Determine the (X, Y) coordinate at the center of the cell enclosing the given text.  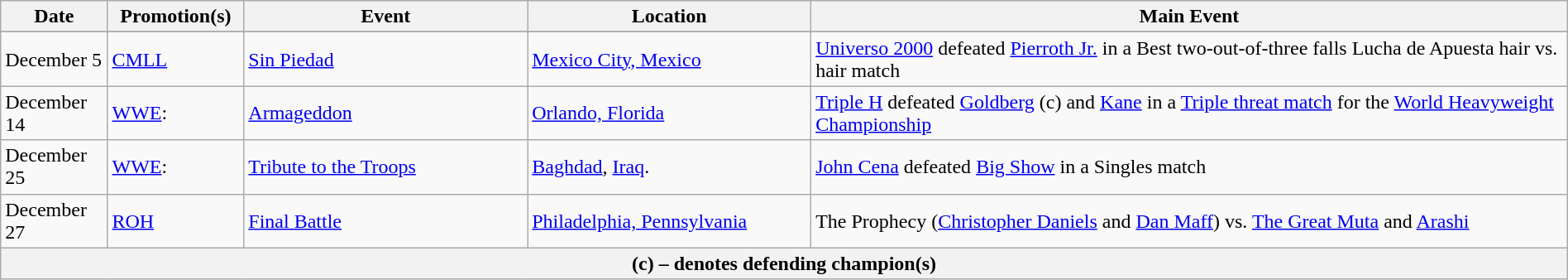
CMLL (175, 60)
Location (670, 17)
Sin Piedad (385, 60)
December 5 (55, 60)
Tribute to the Troops (385, 167)
Baghdad, Iraq. (670, 167)
Triple H defeated Goldberg (c) and Kane in a Triple threat match for the World Heavyweight Championship (1189, 113)
Armageddon (385, 113)
Date (55, 17)
Orlando, Florida (670, 113)
Universo 2000 defeated Pierroth Jr. in a Best two-out-of-three falls Lucha de Apuesta hair vs. hair match (1189, 60)
December 25 (55, 167)
(c) – denotes defending champion(s) (784, 263)
December 14 (55, 113)
Promotion(s) (175, 17)
Philadelphia, Pennsylvania (670, 220)
Final Battle (385, 220)
John Cena defeated Big Show in a Singles match (1189, 167)
The Prophecy (Christopher Daniels and Dan Maff) vs. The Great Muta and Arashi (1189, 220)
Event (385, 17)
Main Event (1189, 17)
Mexico City, Mexico (670, 60)
ROH (175, 220)
December 27 (55, 220)
